Output the (X, Y) coordinate of the center of the cell containing the given text.  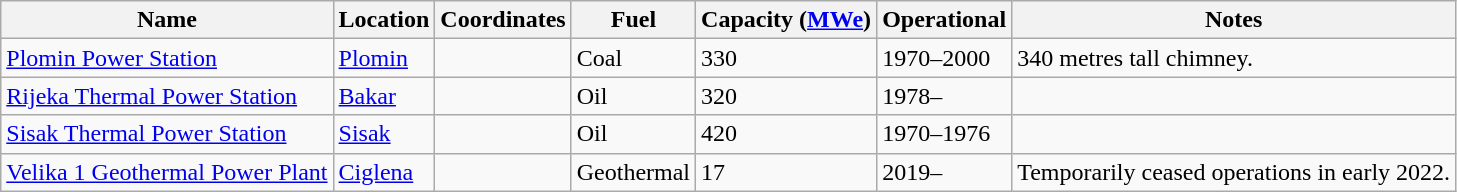
Plomin Power Station (167, 58)
Name (167, 20)
Temporarily ceased operations in early 2022. (1234, 172)
Geothermal (633, 172)
340 metres tall chimney. (1234, 58)
320 (786, 96)
420 (786, 134)
Notes (1234, 20)
17 (786, 172)
Capacity (MWe) (786, 20)
1970–1976 (944, 134)
Plomin (384, 58)
Sisak Thermal Power Station (167, 134)
330 (786, 58)
Fuel (633, 20)
Coal (633, 58)
2019– (944, 172)
Ciglena (384, 172)
1970–2000 (944, 58)
Location (384, 20)
Rijeka Thermal Power Station (167, 96)
Velika 1 Geothermal Power Plant (167, 172)
Bakar (384, 96)
1978– (944, 96)
Operational (944, 20)
Sisak (384, 134)
Coordinates (503, 20)
